Search for the cell housing the specified text and yield its [x, y] center coordinate. 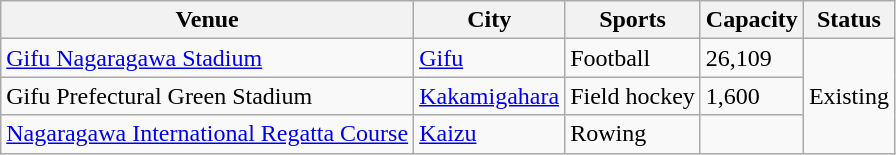
Football [633, 58]
Field hockey [633, 96]
Capacity [752, 20]
Status [848, 20]
Venue [208, 20]
Existing [848, 96]
City [490, 20]
Kakamigahara [490, 96]
Gifu Nagaragawa Stadium [208, 58]
Nagaragawa International Regatta Course [208, 134]
Gifu Prefectural Green Stadium [208, 96]
Sports [633, 20]
Gifu [490, 58]
26,109 [752, 58]
1,600 [752, 96]
Rowing [633, 134]
Kaizu [490, 134]
